Determine the [X, Y] coordinate at the center of the cell enclosing the given text.  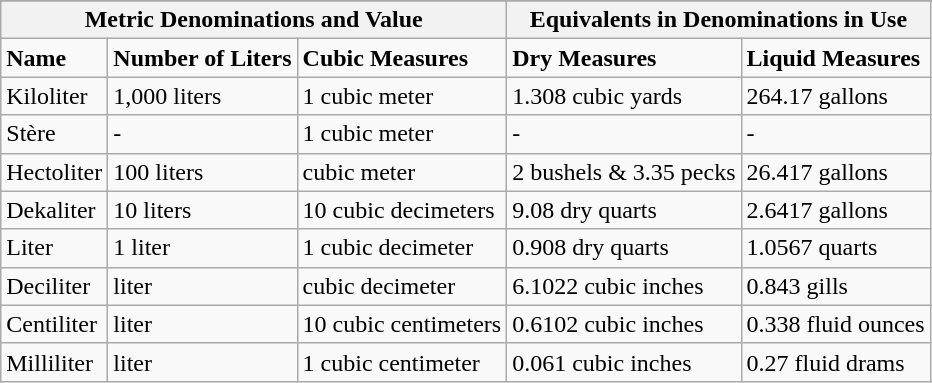
2 bushels & 3.35 pecks [624, 172]
10 cubic centimeters [402, 324]
Number of Liters [202, 58]
0.338 fluid ounces [836, 324]
0.843 gills [836, 286]
100 liters [202, 172]
Liquid Measures [836, 58]
Name [54, 58]
1,000 liters [202, 96]
264.17 gallons [836, 96]
0.908 dry quarts [624, 248]
Dry Measures [624, 58]
cubic decimeter [402, 286]
Metric Denominations and Value [254, 20]
Hectoliter [54, 172]
0.6102 cubic inches [624, 324]
Stère [54, 134]
Kiloliter [54, 96]
1.0567 quarts [836, 248]
Liter [54, 248]
Equivalents in Denominations in Use [718, 20]
Deciliter [54, 286]
1 liter [202, 248]
Dekaliter [54, 210]
0.061 cubic inches [624, 362]
2.6417 gallons [836, 210]
1.308 cubic yards [624, 96]
Milliliter [54, 362]
1 cubic decimeter [402, 248]
10 cubic decimeters [402, 210]
6.1022 cubic inches [624, 286]
26.417 gallons [836, 172]
0.27 fluid drams [836, 362]
9.08 dry quarts [624, 210]
1 cubic centimeter [402, 362]
10 liters [202, 210]
Centiliter [54, 324]
Cubic Measures [402, 58]
cubic meter [402, 172]
